Locate the cell with the specified text and output its (x, y) center coordinate. 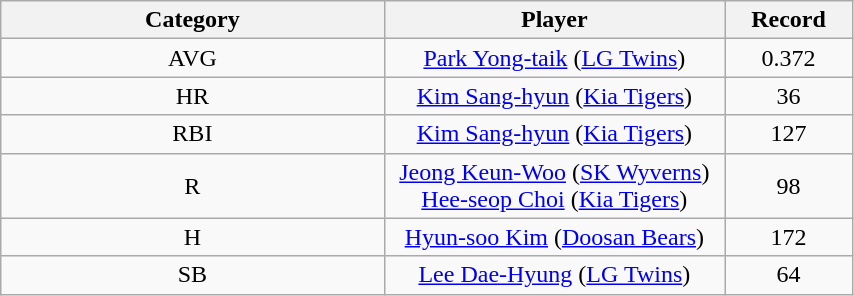
Record (789, 20)
HR (192, 96)
172 (789, 237)
Hyun-soo Kim (Doosan Bears) (554, 237)
RBI (192, 134)
98 (789, 186)
AVG (192, 58)
Jeong Keun-Woo (SK Wyverns)Hee-seop Choi (Kia Tigers) (554, 186)
0.372 (789, 58)
R (192, 186)
H (192, 237)
Lee Dae-Hyung (LG Twins) (554, 275)
Park Yong-taik (LG Twins) (554, 58)
SB (192, 275)
Player (554, 20)
Category (192, 20)
64 (789, 275)
127 (789, 134)
36 (789, 96)
